Search for the cell housing the specified text and yield its (X, Y) center coordinate. 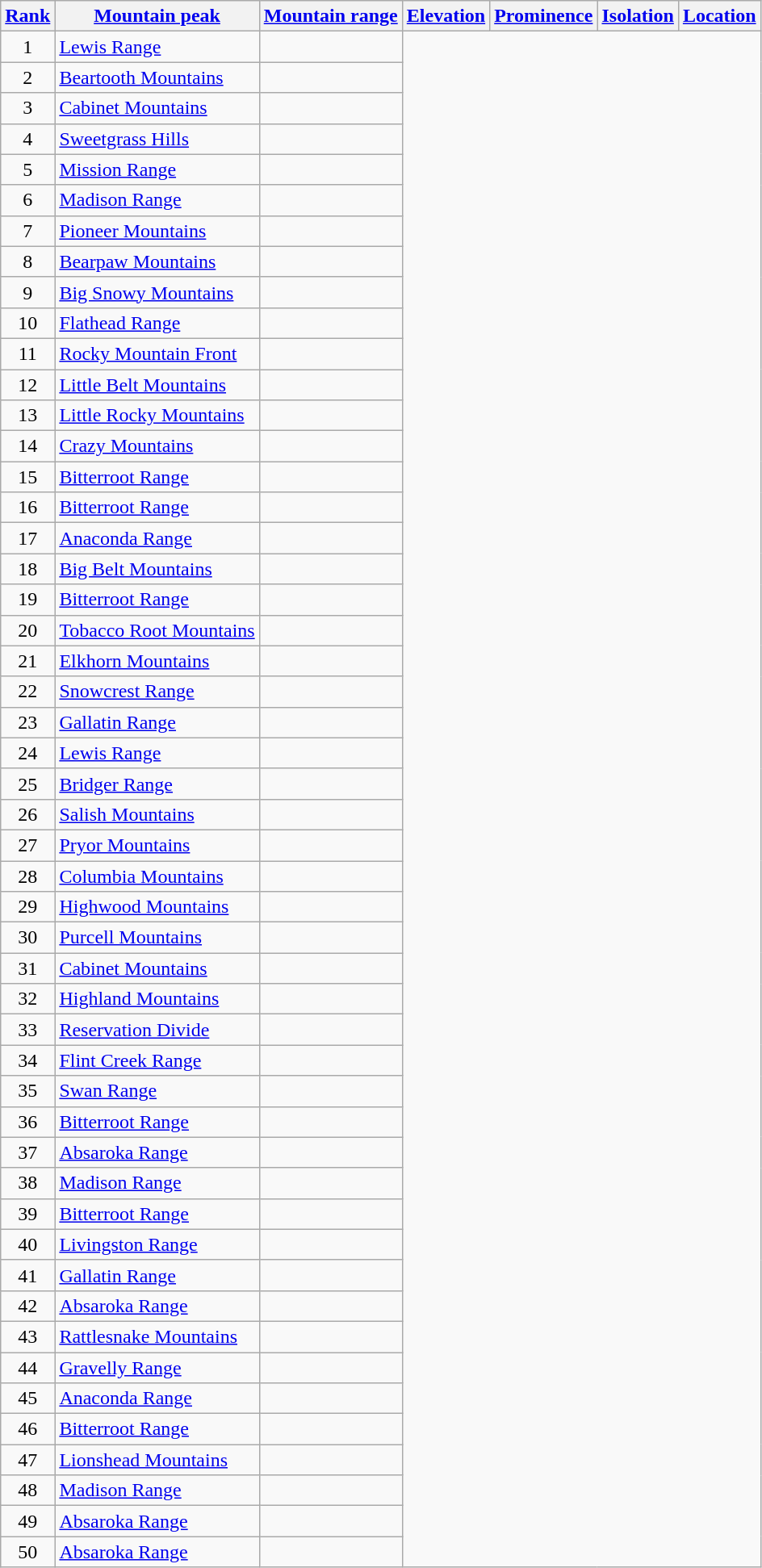
Salish Mountains (157, 814)
23 (27, 722)
Little Rocky Mountains (157, 416)
29 (27, 907)
38 (27, 1183)
Big Belt Mountains (157, 569)
Pioneer Mountains (157, 231)
43 (27, 1336)
Bearpaw Mountains (157, 261)
Sweetgrass Hills (157, 139)
47 (27, 1460)
Flathead Range (157, 323)
37 (27, 1152)
Big Snowy Mountains (157, 292)
20 (27, 630)
9 (27, 292)
Mountain peak (157, 16)
15 (27, 477)
21 (27, 661)
Rocky Mountain Front (157, 353)
13 (27, 416)
Elevation (446, 16)
10 (27, 323)
Prominence (544, 16)
Beartooth Mountains (157, 77)
Pryor Mountains (157, 845)
Gravelly Range (157, 1368)
Little Belt Mountains (157, 385)
49 (27, 1521)
16 (27, 508)
30 (27, 938)
45 (27, 1399)
18 (27, 569)
1 (27, 47)
Columbia Mountains (157, 876)
19 (27, 600)
Crazy Mountains (157, 446)
25 (27, 784)
4 (27, 139)
39 (27, 1214)
24 (27, 753)
7 (27, 231)
Bridger Range (157, 784)
Highland Mountains (157, 999)
42 (27, 1306)
35 (27, 1091)
28 (27, 876)
14 (27, 446)
Rank (27, 16)
48 (27, 1491)
50 (27, 1552)
Location (719, 16)
32 (27, 999)
6 (27, 200)
Mountain range (331, 16)
Tobacco Root Mountains (157, 630)
8 (27, 261)
34 (27, 1060)
3 (27, 108)
27 (27, 845)
Lionshead Mountains (157, 1460)
5 (27, 169)
Flint Creek Range (157, 1060)
Highwood Mountains (157, 907)
31 (27, 968)
Swan Range (157, 1091)
11 (27, 353)
12 (27, 385)
33 (27, 1030)
Livingston Range (157, 1244)
17 (27, 538)
Mission Range (157, 169)
40 (27, 1244)
36 (27, 1122)
Elkhorn Mountains (157, 661)
44 (27, 1368)
Rattlesnake Mountains (157, 1336)
26 (27, 814)
Snowcrest Range (157, 692)
2 (27, 77)
Isolation (638, 16)
46 (27, 1429)
Reservation Divide (157, 1030)
41 (27, 1275)
Purcell Mountains (157, 938)
22 (27, 692)
